From the cell containing the given text, extract its center point as (X, Y) coordinate. 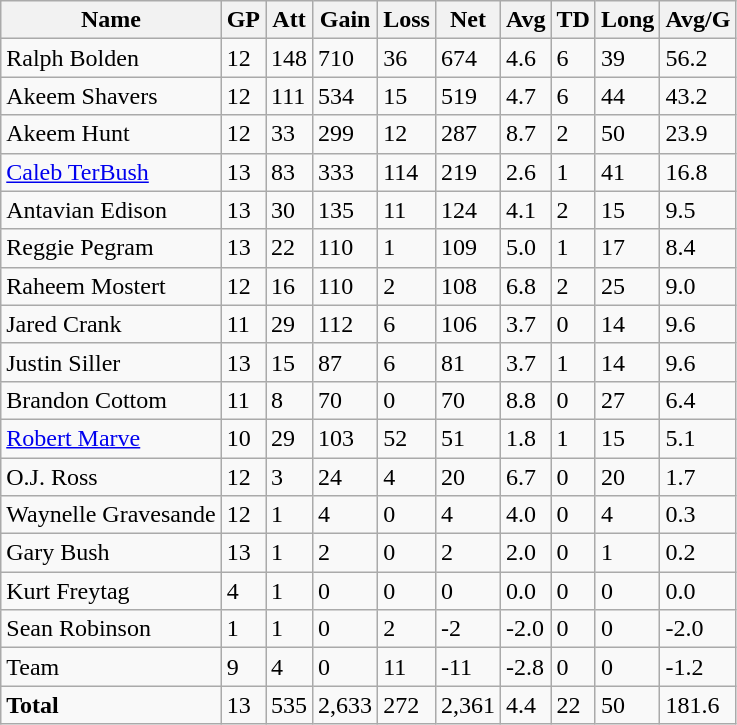
Gary Bush (111, 553)
106 (468, 324)
535 (290, 705)
108 (468, 286)
87 (346, 362)
2.0 (526, 553)
Akeem Hunt (111, 134)
Gain (346, 20)
GP (243, 20)
114 (407, 172)
181.6 (698, 705)
83 (290, 172)
41 (627, 172)
148 (290, 58)
8.8 (526, 400)
674 (468, 58)
5.0 (526, 248)
4.1 (526, 210)
219 (468, 172)
Raheem Mostert (111, 286)
6.4 (698, 400)
5.1 (698, 438)
2,361 (468, 705)
16.8 (698, 172)
Caleb TerBush (111, 172)
9 (243, 667)
56.2 (698, 58)
287 (468, 134)
111 (290, 96)
Waynelle Gravesande (111, 515)
44 (627, 96)
39 (627, 58)
O.J. Ross (111, 477)
-2 (468, 629)
Justin Siller (111, 362)
272 (407, 705)
27 (627, 400)
519 (468, 96)
534 (346, 96)
2.6 (526, 172)
Kurt Freytag (111, 591)
Robert Marve (111, 438)
8 (290, 400)
8.7 (526, 134)
6.8 (526, 286)
Avg/G (698, 20)
2,633 (346, 705)
3 (290, 477)
4.7 (526, 96)
Loss (407, 20)
Name (111, 20)
43.2 (698, 96)
299 (346, 134)
Long (627, 20)
9.5 (698, 210)
33 (290, 134)
Ralph Bolden (111, 58)
Akeem Shavers (111, 96)
17 (627, 248)
24 (346, 477)
-2.8 (526, 667)
16 (290, 286)
Reggie Pegram (111, 248)
4.6 (526, 58)
51 (468, 438)
TD (573, 20)
710 (346, 58)
30 (290, 210)
9.0 (698, 286)
112 (346, 324)
23.9 (698, 134)
36 (407, 58)
109 (468, 248)
4.4 (526, 705)
Net (468, 20)
6.7 (526, 477)
0.3 (698, 515)
4.0 (526, 515)
10 (243, 438)
Total (111, 705)
25 (627, 286)
Sean Robinson (111, 629)
Avg (526, 20)
8.4 (698, 248)
Team (111, 667)
1.8 (526, 438)
52 (407, 438)
0.2 (698, 553)
Jared Crank (111, 324)
124 (468, 210)
-11 (468, 667)
Att (290, 20)
135 (346, 210)
81 (468, 362)
Antavian Edison (111, 210)
1.7 (698, 477)
333 (346, 172)
-1.2 (698, 667)
103 (346, 438)
Brandon Cottom (111, 400)
